Return (x, y) of the center of cell containing provided text 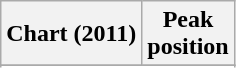
Chart (2011) (72, 34)
Peakposition (188, 34)
